Pinpoint the cell where the given text exists, returning its [x, y] midpoint coordinate. 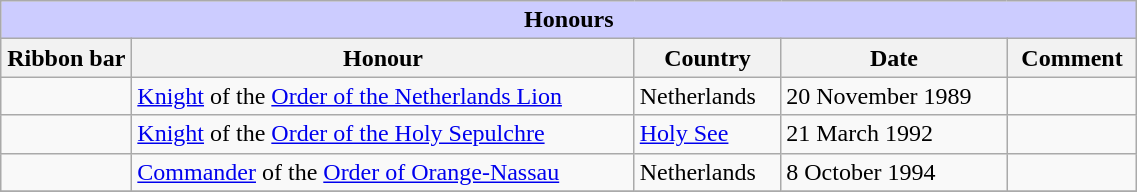
8 October 1994 [894, 172]
Date [894, 58]
Holy See [708, 134]
Comment [1072, 58]
21 March 1992 [894, 134]
Honour [383, 58]
Honours [569, 20]
Commander of the Order of Orange-Nassau [383, 172]
20 November 1989 [894, 96]
Ribbon bar [66, 58]
Knight of the Order of the Netherlands Lion [383, 96]
Country [708, 58]
Knight of the Order of the Holy Sepulchre [383, 134]
